For the text-containing cell, return its midpoint in [X, Y] coordinate format. 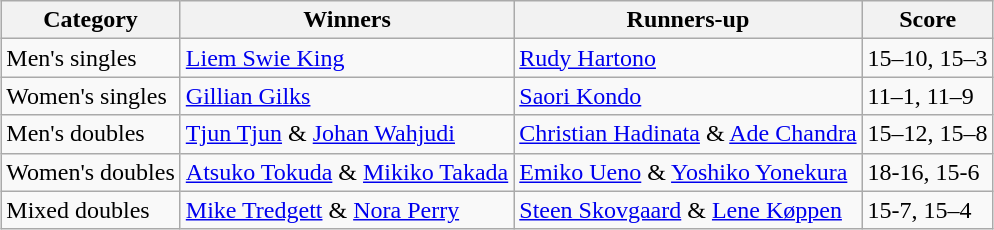
Atsuko Tokuda & Mikiko Takada [346, 172]
Category [90, 20]
Women's doubles [90, 172]
18-16, 15-6 [928, 172]
Men's singles [90, 58]
Mixed doubles [90, 210]
15–12, 15–8 [928, 134]
Runners-up [688, 20]
Gillian Gilks [346, 96]
Mike Tredgett & Nora Perry [346, 210]
Liem Swie King [346, 58]
Tjun Tjun & Johan Wahjudi [346, 134]
Winners [346, 20]
Saori Kondo [688, 96]
Christian Hadinata & Ade Chandra [688, 134]
Rudy Hartono [688, 58]
15–10, 15–3 [928, 58]
Women's singles [90, 96]
Men's doubles [90, 134]
15-7, 15–4 [928, 210]
Emiko Ueno & Yoshiko Yonekura [688, 172]
Steen Skovgaard & Lene Køppen [688, 210]
Score [928, 20]
11–1, 11–9 [928, 96]
